For the text-containing cell, return its midpoint in (x, y) coordinate format. 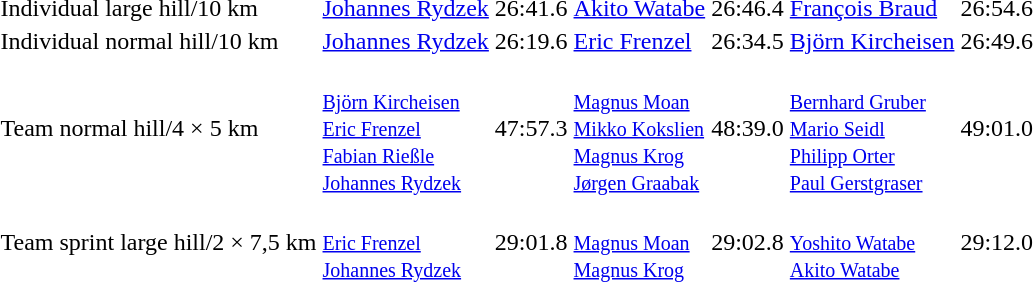
Björn KircheisenEric FrenzelFabian RießleJohannes Rydzek (406, 128)
Johannes Rydzek (406, 41)
Bernhard GruberMario SeidlPhilipp OrterPaul Gerstgraser (872, 128)
48:39.0 (748, 128)
Magnus MoanMikko KokslienMagnus KrogJørgen Graabak (640, 128)
Björn Kircheisen (872, 41)
Eric Frenzel (640, 41)
26:34.5 (748, 41)
26:19.6 (531, 41)
47:57.3 (531, 128)
